Return the (X, Y) coordinate for the center point of the cell that contains the specified text.  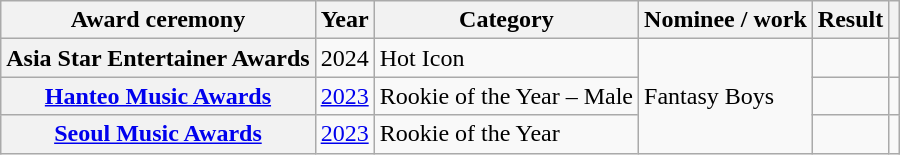
Hot Icon (506, 58)
2024 (344, 58)
Category (506, 20)
Fantasy Boys (726, 96)
Asia Star Entertainer Awards (158, 58)
Year (344, 20)
Award ceremony (158, 20)
Result (850, 20)
Rookie of the Year (506, 134)
Hanteo Music Awards (158, 96)
Rookie of the Year – Male (506, 96)
Nominee / work (726, 20)
Seoul Music Awards (158, 134)
